Locate the cell with the specified text and output its [x, y] center coordinate. 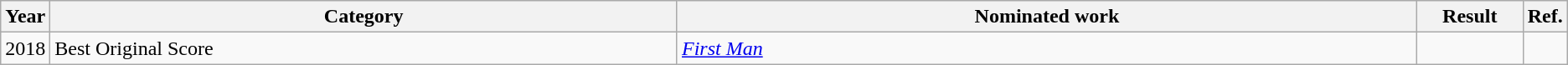
Nominated work [1047, 17]
2018 [25, 48]
Category [364, 17]
Year [25, 17]
Ref. [1545, 17]
Result [1469, 17]
First Man [1047, 48]
Best Original Score [364, 48]
